Locate the cell with the specified text and output its (x, y) center coordinate. 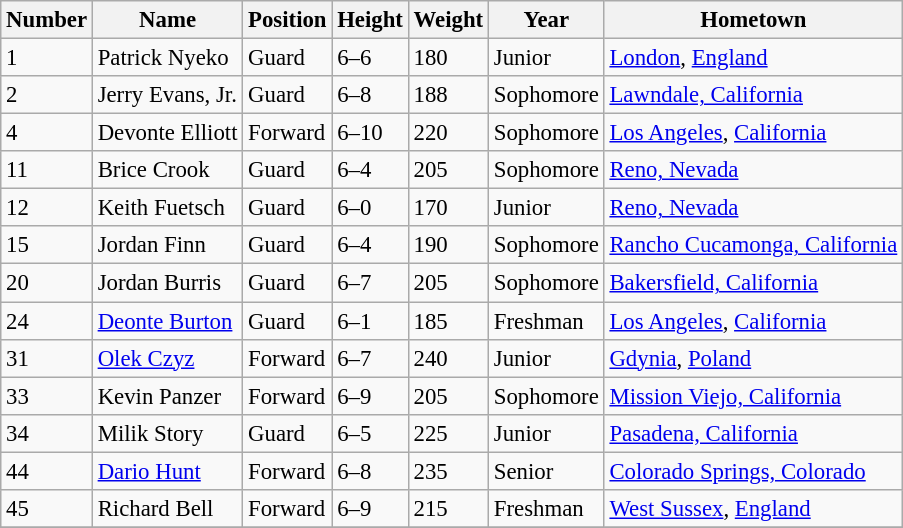
Devonte Elliott (167, 133)
220 (448, 133)
215 (448, 509)
34 (47, 433)
Height (370, 20)
6–5 (370, 433)
6–10 (370, 133)
Pasadena, California (753, 433)
Weight (448, 20)
Kevin Panzer (167, 396)
11 (47, 170)
Richard Bell (167, 509)
6–0 (370, 208)
12 (47, 208)
Keith Fuetsch (167, 208)
Brice Crook (167, 170)
Number (47, 20)
West Sussex, England (753, 509)
33 (47, 396)
Jordan Finn (167, 245)
Name (167, 20)
6–6 (370, 58)
Hometown (753, 20)
Jordan Burris (167, 283)
2 (47, 95)
20 (47, 283)
240 (448, 358)
185 (448, 321)
Colorado Springs, Colorado (753, 471)
Milik Story (167, 433)
190 (448, 245)
Position (288, 20)
Year (546, 20)
Dario Hunt (167, 471)
44 (47, 471)
Rancho Cucamonga, California (753, 245)
180 (448, 58)
Jerry Evans, Jr. (167, 95)
Patrick Nyeko (167, 58)
225 (448, 433)
Bakersfield, California (753, 283)
31 (47, 358)
Senior (546, 471)
Mission Viejo, California (753, 396)
Gdynia, Poland (753, 358)
London, England (753, 58)
24 (47, 321)
15 (47, 245)
1 (47, 58)
6–1 (370, 321)
170 (448, 208)
Olek Czyz (167, 358)
4 (47, 133)
188 (448, 95)
235 (448, 471)
Lawndale, California (753, 95)
45 (47, 509)
Deonte Burton (167, 321)
